For the text-containing cell, return its midpoint in [x, y] coordinate format. 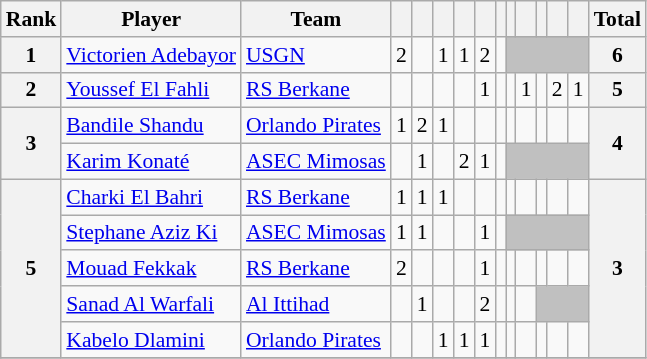
Rank [32, 19]
6 [618, 55]
Youssef El Fahli [151, 90]
Charki El Bahri [151, 197]
Al Ittihad [316, 304]
Mouad Fekkak [151, 269]
Team [316, 19]
USGN [316, 55]
Kabelo Dlamini [151, 340]
Sanad Al Warfali [151, 304]
Total [618, 19]
4 [618, 144]
Player [151, 19]
Karim Konaté [151, 162]
Bandile Shandu [151, 126]
Victorien Adebayor [151, 55]
Stephane Aziz Ki [151, 233]
